Extract the (x, y) coordinate from the center of the cell holding the provided text.  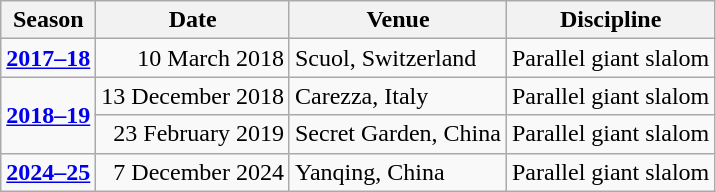
Yanqing, China (398, 172)
13 December 2018 (193, 96)
23 February 2019 (193, 134)
2018–19 (48, 115)
Secret Garden, China (398, 134)
Carezza, Italy (398, 96)
Date (193, 20)
2024–25 (48, 172)
Scuol, Switzerland (398, 58)
7 December 2024 (193, 172)
Venue (398, 20)
10 March 2018 (193, 58)
Discipline (610, 20)
Season (48, 20)
2017–18 (48, 58)
